Detect which cell encompasses the target text, then output its [X, Y] center coordinate. 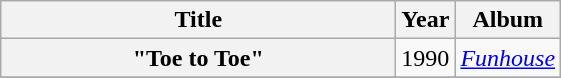
Year [426, 20]
1990 [426, 58]
Album [508, 20]
"Toe to Toe" [198, 58]
Funhouse [508, 58]
Title [198, 20]
